Find where the given text appears and provide that cell's center as [X, Y] coordinate. 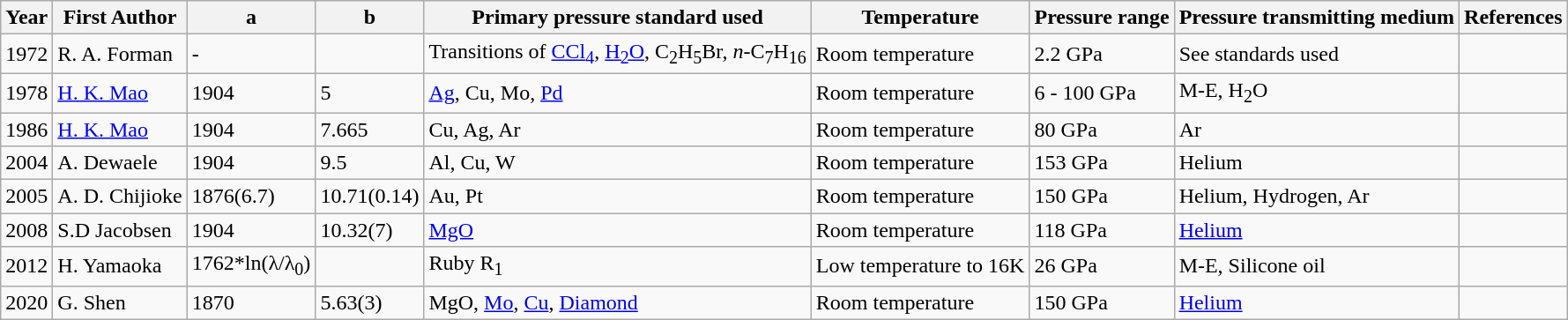
1876(6.7) [251, 197]
1870 [251, 302]
- [251, 54]
80 GPa [1102, 130]
S.D Jacobsen [120, 230]
Low temperature to 16K [920, 266]
1978 [26, 93]
a [251, 18]
Primary pressure standard used [617, 18]
Pressure range [1102, 18]
A. Dewaele [120, 163]
9.5 [370, 163]
See standards used [1317, 54]
G. Shen [120, 302]
2020 [26, 302]
Temperature [920, 18]
2012 [26, 266]
2.2 GPa [1102, 54]
H. Yamaoka [120, 266]
Al, Cu, W [617, 163]
R. A. Forman [120, 54]
10.71(0.14) [370, 197]
Transitions of CCl4, H2O, C2H5Br, n-C7H16 [617, 54]
References [1514, 18]
118 GPa [1102, 230]
2004 [26, 163]
2008 [26, 230]
Year [26, 18]
5 [370, 93]
5.63(3) [370, 302]
Ar [1317, 130]
10.32(7) [370, 230]
MgO, Mo, Cu, Diamond [617, 302]
A. D. Chijioke [120, 197]
7.665 [370, 130]
Au, Pt [617, 197]
Ag, Cu, Mo, Pd [617, 93]
M-E, H2O [1317, 93]
6 - 100 GPa [1102, 93]
1762*ln(λ/λ0) [251, 266]
2005 [26, 197]
MgO [617, 230]
Ruby R1 [617, 266]
Cu, Ag, Ar [617, 130]
1986 [26, 130]
Helium, Hydrogen, Ar [1317, 197]
1972 [26, 54]
26 GPa [1102, 266]
M-E, Silicone oil [1317, 266]
First Author [120, 18]
Pressure transmitting medium [1317, 18]
153 GPa [1102, 163]
b [370, 18]
